Return the [x, y] coordinate for the center point of the cell that contains the specified text.  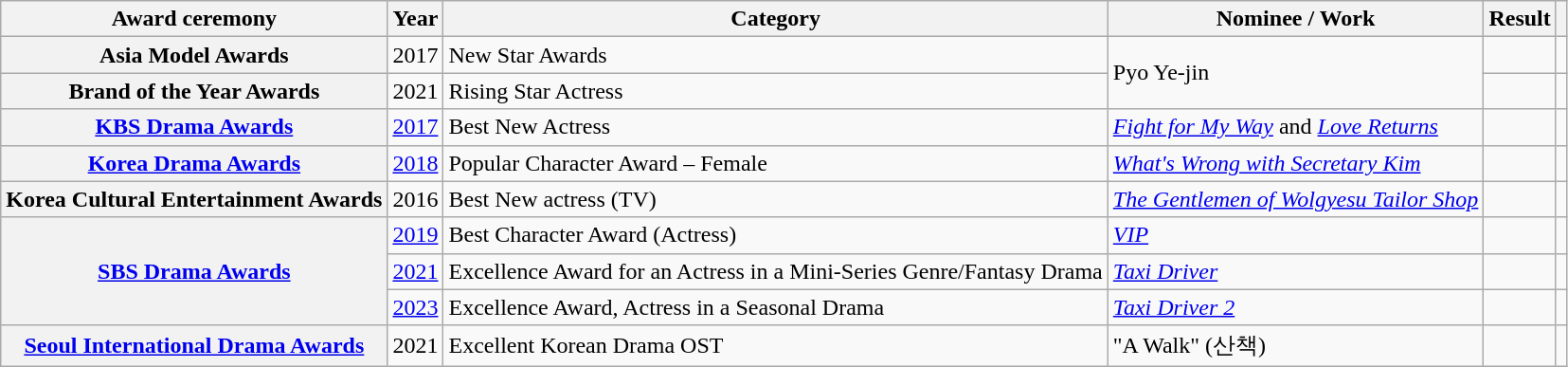
Excellence Award for an Actress in a Mini-Series Genre/Fantasy Drama [775, 271]
Fight for My Way and Love Returns [1296, 127]
Best Character Award (Actress) [775, 235]
2023 [415, 307]
Korea Drama Awards [194, 163]
Award ceremony [194, 19]
Year [415, 19]
2016 [415, 199]
Best New Actress [775, 127]
Taxi Driver [1296, 271]
New Star Awards [775, 55]
The Gentlemen of Wolgyesu Tailor Shop [1296, 199]
Brand of the Year Awards [194, 91]
Nominee / Work [1296, 19]
2018 [415, 163]
Asia Model Awards [194, 55]
Best New actress (TV) [775, 199]
KBS Drama Awards [194, 127]
SBS Drama Awards [194, 271]
Pyo Ye-jin [1296, 73]
Taxi Driver 2 [1296, 307]
Category [775, 19]
Popular Character Award – Female [775, 163]
2019 [415, 235]
"A Walk" (산책) [1296, 345]
Result [1520, 19]
VIP [1296, 235]
Excellence Award, Actress in a Seasonal Drama [775, 307]
Korea Cultural Entertainment Awards [194, 199]
Excellent Korean Drama OST [775, 345]
Rising Star Actress [775, 91]
What's Wrong with Secretary Kim [1296, 163]
Seoul International Drama Awards [194, 345]
